Locate the cell with the specified text and output its (X, Y) center coordinate. 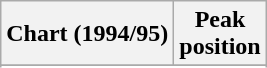
Chart (1994/95) (88, 34)
Peakposition (220, 34)
